For the text-containing cell, return its midpoint in (x, y) coordinate format. 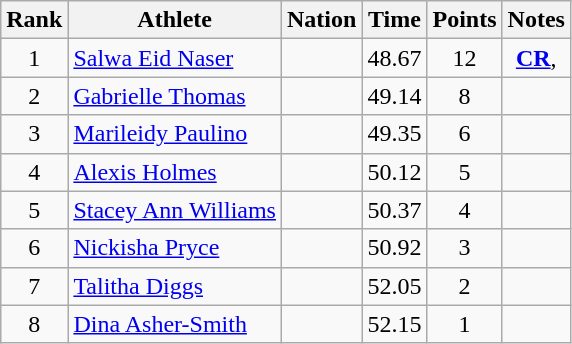
Marileidy Paulino (175, 134)
Time (394, 20)
Athlete (175, 20)
12 (464, 58)
Gabrielle Thomas (175, 96)
Dina Asher-Smith (175, 324)
Points (464, 20)
50.92 (394, 248)
Rank (34, 20)
52.05 (394, 286)
48.67 (394, 58)
49.35 (394, 134)
7 (34, 286)
50.37 (394, 210)
50.12 (394, 172)
Talitha Diggs (175, 286)
Stacey Ann Williams (175, 210)
Nickisha Pryce (175, 248)
Alexis Holmes (175, 172)
52.15 (394, 324)
Notes (536, 20)
CR, (536, 58)
49.14 (394, 96)
Nation (321, 20)
Salwa Eid Naser (175, 58)
